Capture the cell that displays the provided text and extract its (X, Y) central coordinate. 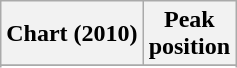
Chart (2010) (72, 34)
Peakposition (189, 34)
